Pinpoint the cell where the given text exists, returning its [x, y] midpoint coordinate. 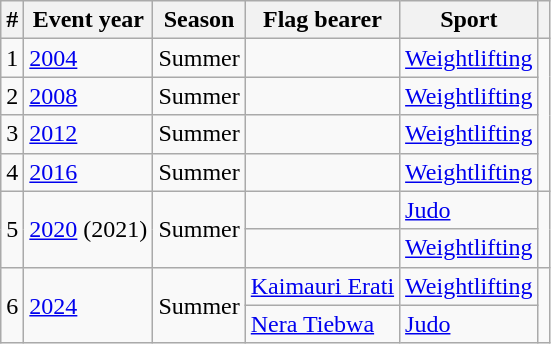
2 [12, 96]
Flag bearer [322, 20]
4 [12, 172]
Season [199, 20]
2004 [88, 58]
2016 [88, 172]
Kaimauri Erati [322, 286]
# [12, 20]
Nera Tiebwa [322, 324]
Event year [88, 20]
2024 [88, 305]
2012 [88, 134]
1 [12, 58]
2008 [88, 96]
Sport [469, 20]
2020 (2021) [88, 229]
3 [12, 134]
5 [12, 229]
6 [12, 305]
